Provide the [X, Y] coordinate of the cell's center where the given text is located.  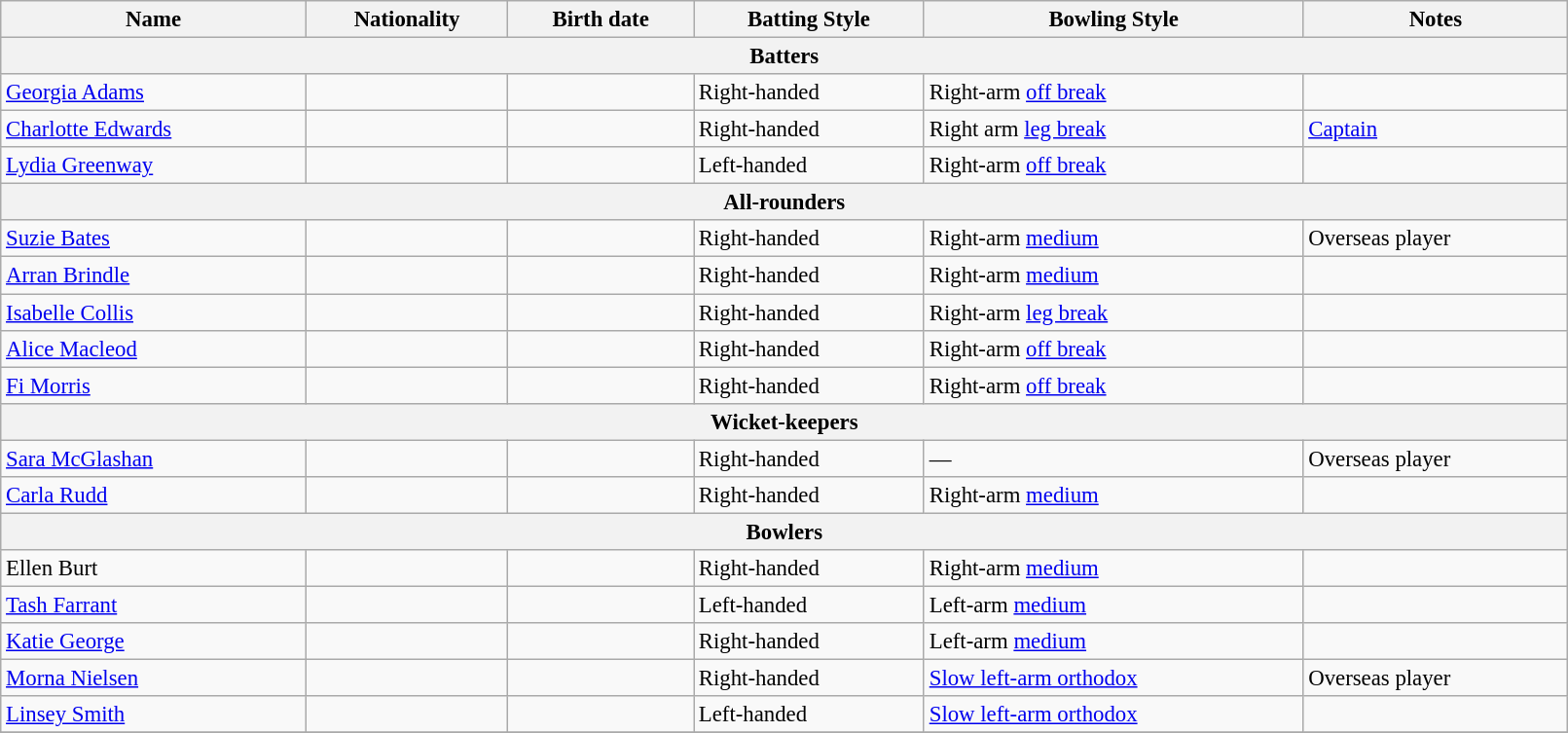
Wicket-keepers [784, 421]
Right-arm leg break [1113, 312]
Morna Nielsen [154, 678]
Arran Brindle [154, 275]
Name [154, 19]
Batting Style [808, 19]
Lydia Greenway [154, 165]
Charlotte Edwards [154, 129]
Katie George [154, 641]
Captain [1436, 129]
Bowlers [784, 531]
Right arm leg break [1113, 129]
Birth date [602, 19]
Sara McGlashan [154, 458]
Georgia Adams [154, 92]
Ellen Burt [154, 568]
Fi Morris [154, 385]
Tash Farrant [154, 605]
Alice Macleod [154, 348]
Carla Rudd [154, 495]
Bowling Style [1113, 19]
Batters [784, 56]
All-rounders [784, 202]
— [1113, 458]
Isabelle Collis [154, 312]
Linsey Smith [154, 715]
Suzie Bates [154, 238]
Notes [1436, 19]
Nationality [407, 19]
